Return (X, Y) of the center of cell containing provided text 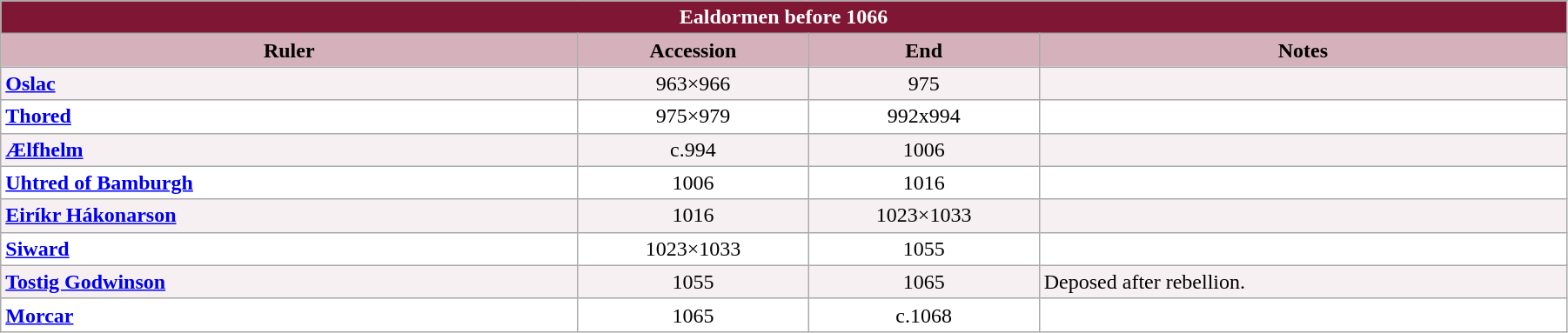
Ruler (289, 50)
Siward (289, 249)
Uhtred of Bamburgh (289, 183)
992x994 (924, 117)
963×966 (693, 83)
Oslac (289, 83)
End (924, 50)
c.1068 (924, 315)
Deposed after rebellion. (1303, 282)
Tostig Godwinson (289, 282)
Notes (1303, 50)
Thored (289, 117)
Ealdormen before 1066 (784, 17)
975×979 (693, 117)
c.994 (693, 150)
975 (924, 83)
Ælfhelm (289, 150)
Accession (693, 50)
Morcar (289, 315)
Eiríkr Hákonarson (289, 216)
